Extract the [X, Y] coordinate from the center of the cell holding the provided text.  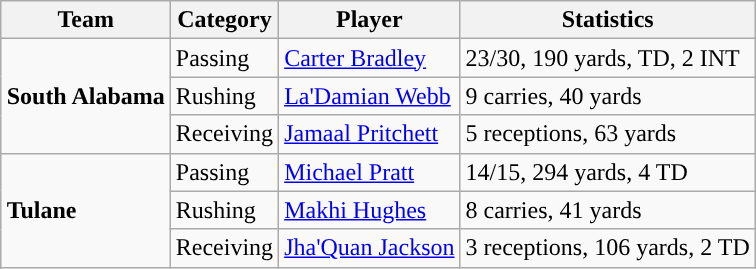
Jamaal Pritchett [370, 134]
Statistics [608, 20]
South Alabama [86, 96]
Team [86, 20]
Makhi Hughes [370, 210]
8 carries, 41 yards [608, 210]
Jha'Quan Jackson [370, 248]
Carter Bradley [370, 58]
23/30, 190 yards, TD, 2 INT [608, 58]
5 receptions, 63 yards [608, 134]
Tulane [86, 210]
La'Damian Webb [370, 96]
Michael Pratt [370, 172]
3 receptions, 106 yards, 2 TD [608, 248]
Category [224, 20]
9 carries, 40 yards [608, 96]
Player [370, 20]
14/15, 294 yards, 4 TD [608, 172]
